From the cell containing the given text, extract its center point as (x, y) coordinate. 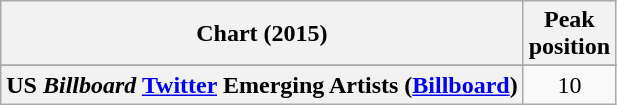
10 (569, 85)
US Billboard Twitter Emerging Artists (Billboard) (262, 85)
Peakposition (569, 34)
Chart (2015) (262, 34)
